Extract the [x, y] coordinate from the center of the cell holding the provided text.  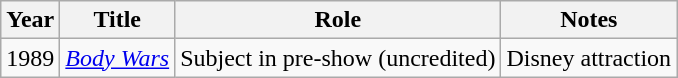
1989 [30, 58]
Body Wars [118, 58]
Role [338, 20]
Disney attraction [589, 58]
Subject in pre-show (uncredited) [338, 58]
Year [30, 20]
Title [118, 20]
Notes [589, 20]
